Find where the given text appears and provide that cell's center as (x, y) coordinate. 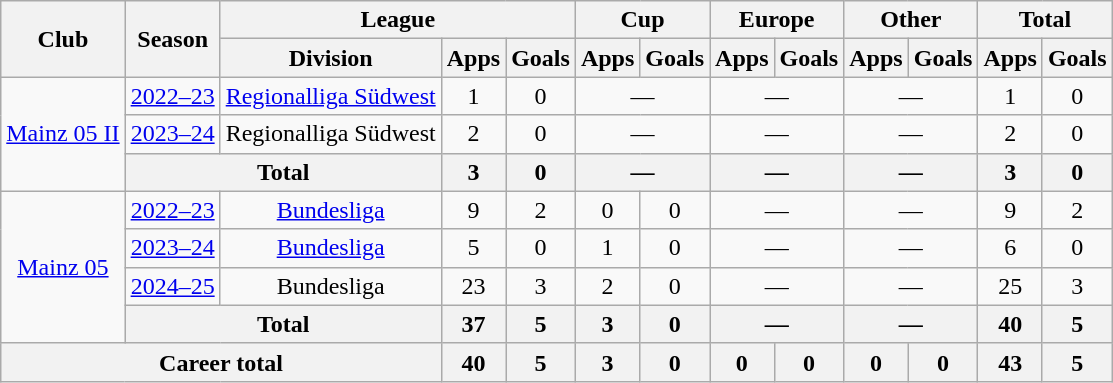
League (398, 20)
25 (1010, 286)
Club (63, 39)
Season (172, 39)
43 (1010, 362)
Other (911, 20)
Cup (642, 20)
Mainz 05 II (63, 134)
Career total (221, 362)
2024–25 (172, 286)
Division (330, 58)
6 (1010, 248)
Europe (777, 20)
Mainz 05 (63, 267)
23 (473, 286)
37 (473, 324)
